Return (x, y) of the center of cell containing provided text 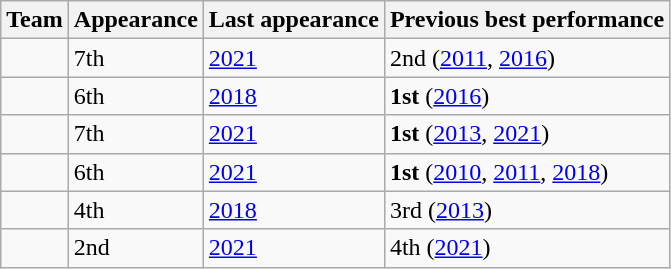
Previous best performance (526, 20)
1st (2016) (526, 96)
Team (35, 20)
Appearance (136, 20)
2nd (136, 248)
1st (2010, 2011, 2018) (526, 172)
4th (2021) (526, 248)
4th (136, 210)
3rd (2013) (526, 210)
2nd (2011, 2016) (526, 58)
Last appearance (294, 20)
1st (2013, 2021) (526, 134)
